For the text-containing cell, return its midpoint in [X, Y] coordinate format. 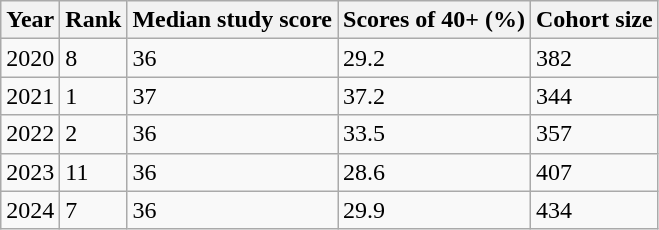
Rank [94, 20]
382 [594, 58]
2021 [30, 96]
1 [94, 96]
2022 [30, 134]
Year [30, 20]
2 [94, 134]
11 [94, 172]
407 [594, 172]
Cohort size [594, 20]
7 [94, 210]
Scores of 40+ (%) [434, 20]
28.6 [434, 172]
29.9 [434, 210]
2024 [30, 210]
434 [594, 210]
33.5 [434, 134]
2020 [30, 58]
8 [94, 58]
2023 [30, 172]
357 [594, 134]
29.2 [434, 58]
37.2 [434, 96]
Median study score [232, 20]
344 [594, 96]
37 [232, 96]
